Return the (X, Y) coordinate for the center point of the cell that contains the specified text.  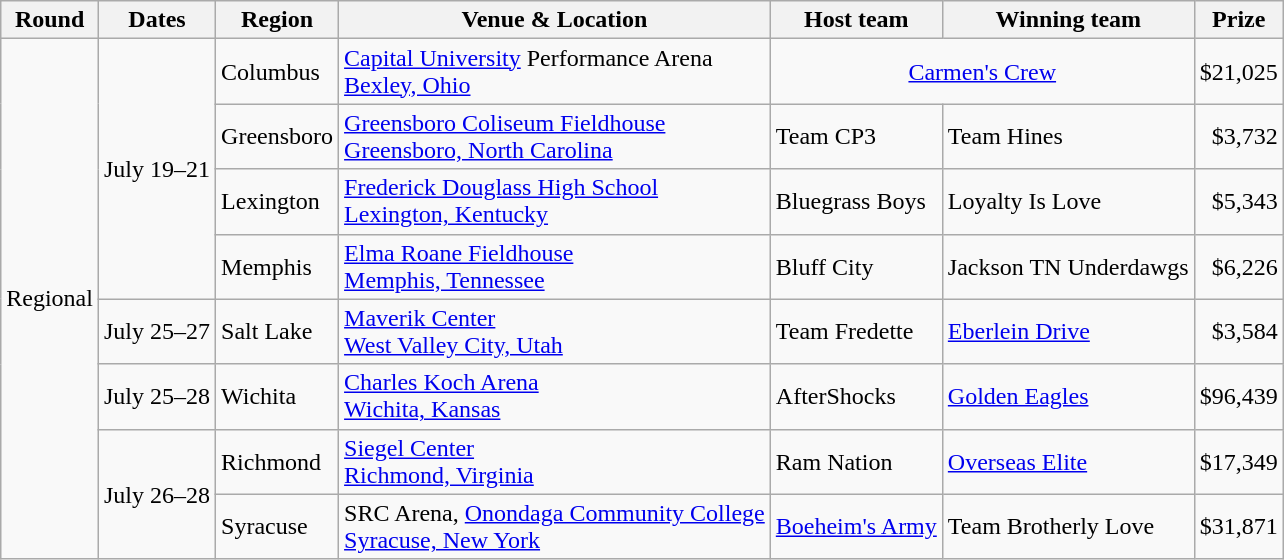
July 25–28 (156, 396)
Dates (156, 20)
Maverik CenterWest Valley City, Utah (555, 332)
Richmond (278, 462)
Team Fredette (856, 332)
$6,226 (1238, 266)
Bluff City (856, 266)
Eberlein Drive (1068, 332)
Overseas Elite (1068, 462)
Team CP3 (856, 136)
Ram Nation (856, 462)
Host team (856, 20)
Prize (1238, 20)
Charles Koch ArenaWichita, Kansas (555, 396)
$96,439 (1238, 396)
AfterShocks (856, 396)
$21,025 (1238, 72)
Golden Eagles (1068, 396)
Region (278, 20)
July 25–27 (156, 332)
Siegel CenterRichmond, Virginia (555, 462)
Round (50, 20)
Jackson TN Underdawgs (1068, 266)
Boeheim's Army (856, 526)
Lexington (278, 202)
Salt Lake (278, 332)
$17,349 (1238, 462)
Bluegrass Boys (856, 202)
Venue & Location (555, 20)
Capital University Performance ArenaBexley, Ohio (555, 72)
Wichita (278, 396)
Syracuse (278, 526)
Greensboro (278, 136)
Regional (50, 299)
Loyalty Is Love (1068, 202)
$5,343 (1238, 202)
$3,732 (1238, 136)
Columbus (278, 72)
Elma Roane FieldhouseMemphis, Tennessee (555, 266)
Carmen's Crew (982, 72)
Winning team (1068, 20)
Memphis (278, 266)
Frederick Douglass High SchoolLexington, Kentucky (555, 202)
Team Hines (1068, 136)
July 26–28 (156, 494)
$3,584 (1238, 332)
SRC Arena, Onondaga Community CollegeSyracuse, New York (555, 526)
Team Brotherly Love (1068, 526)
$31,871 (1238, 526)
Greensboro Coliseum FieldhouseGreensboro, North Carolina (555, 136)
July 19–21 (156, 169)
